Return the (x, y) coordinate for the center point of the cell that contains the specified text.  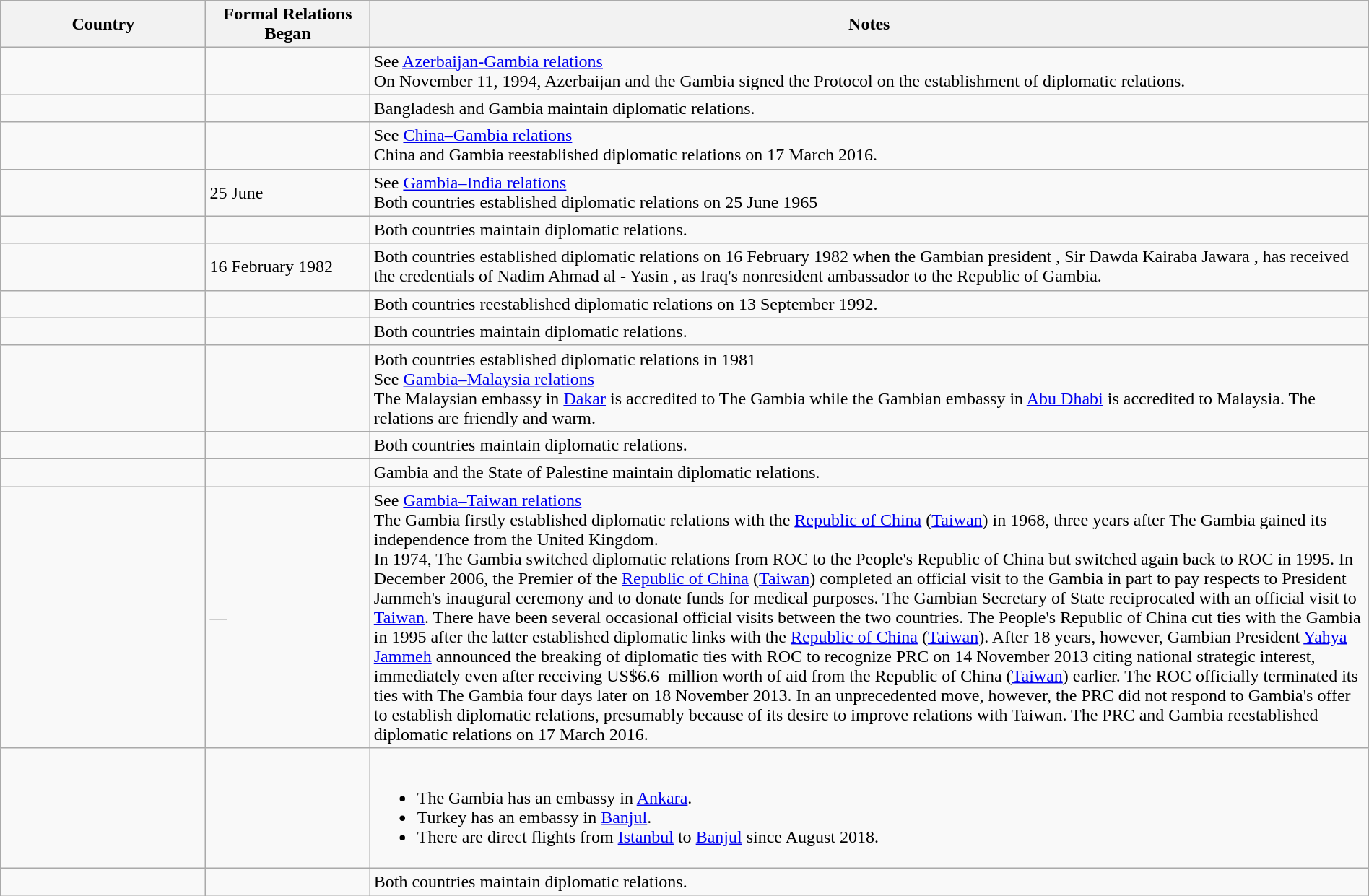
25 June (287, 192)
Gambia and the State of Palestine maintain diplomatic relations. (869, 472)
The Gambia has an embassy in Ankara.Turkey has an embassy in Banjul.There are direct flights from Istanbul to Banjul since August 2018. (869, 809)
See Gambia–India relationsBoth countries established diplomatic relations on 25 June 1965 (869, 192)
See China–Gambia relationsChina and Gambia reestablished diplomatic relations on 17 March 2016. (869, 146)
Both countries reestablished diplomatic relations on 13 September 1992. (869, 304)
Formal Relations Began (287, 25)
Bangladesh and Gambia maintain diplomatic relations. (869, 108)
Country (103, 25)
Notes (869, 25)
See Azerbaijan-Gambia relationsOn November 11, 1994, Azerbaijan and the Gambia signed the Protocol on the establishment of diplomatic relations. (869, 71)
— (287, 617)
16 February 1982 (287, 267)
